Pinpoint the cell where the given text exists, returning its (X, Y) midpoint coordinate. 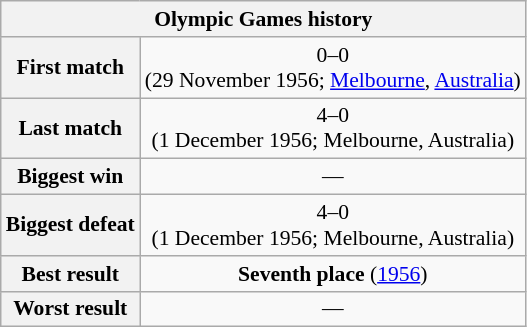
Biggest defeat (70, 226)
Olympic Games history (264, 19)
Worst result (70, 309)
Best result (70, 274)
Last match (70, 128)
Seventh place (1956) (333, 274)
Biggest win (70, 177)
0–0 (29 November 1956; Melbourne, Australia) (333, 68)
First match (70, 68)
